Pinpoint the cell where the given text exists, returning its [x, y] midpoint coordinate. 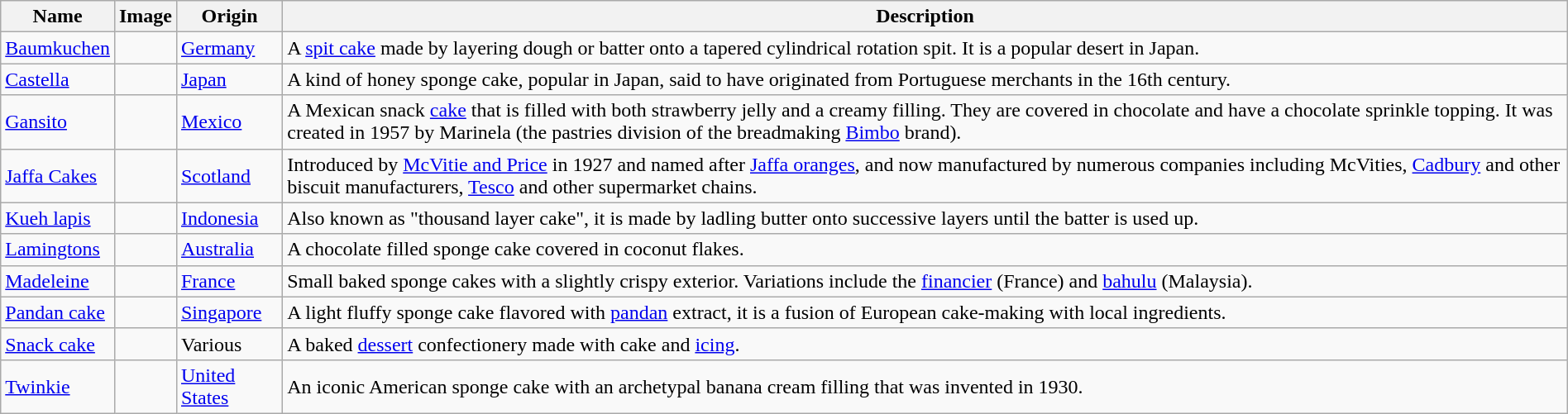
Madeleine [58, 281]
Various [229, 344]
Mexico [229, 122]
United States [229, 387]
Lamingtons [58, 250]
Jaffa Cakes [58, 175]
Scotland [229, 175]
Image [146, 17]
A chocolate filled sponge cake covered in coconut flakes. [925, 250]
Germany [229, 48]
Singapore [229, 312]
A spit cake made by layering dough or batter onto a tapered cylindrical rotation spit. It is a popular desert in Japan. [925, 48]
Origin [229, 17]
France [229, 281]
Snack cake [58, 344]
Also known as "thousand layer cake", it is made by ladling butter onto successive layers until the batter is used up. [925, 218]
Description [925, 17]
Kueh lapis [58, 218]
Pandan cake [58, 312]
Gansito [58, 122]
A kind of honey sponge cake, popular in Japan, said to have originated from Portuguese merchants in the 16th century. [925, 79]
An iconic American sponge cake with an archetypal banana cream filling that was invented in 1930. [925, 387]
Twinkie [58, 387]
Japan [229, 79]
Castella [58, 79]
Small baked sponge cakes with a slightly crispy exterior. Variations include the financier (France) and bahulu (Malaysia). [925, 281]
A light fluffy sponge cake flavored with pandan extract, it is a fusion of European cake-making with local ingredients. [925, 312]
A baked dessert confectionery made with cake and icing. [925, 344]
Indonesia [229, 218]
Name [58, 17]
Australia [229, 250]
Baumkuchen [58, 48]
